Output the [X, Y] coordinate of the center of the cell containing the given text.  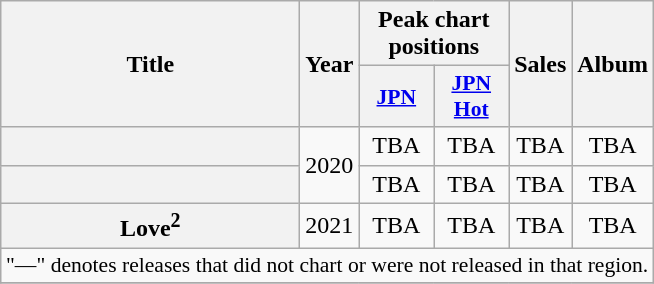
2021 [330, 226]
Peak chart positions [434, 34]
Album [613, 64]
Year [330, 64]
2020 [330, 165]
Love2 [150, 226]
"—" denotes releases that did not chart or were not released in that region. [328, 266]
Title [150, 64]
JPNHot [472, 96]
JPN [396, 96]
Sales [540, 64]
